For the text-containing cell, return its midpoint in [x, y] coordinate format. 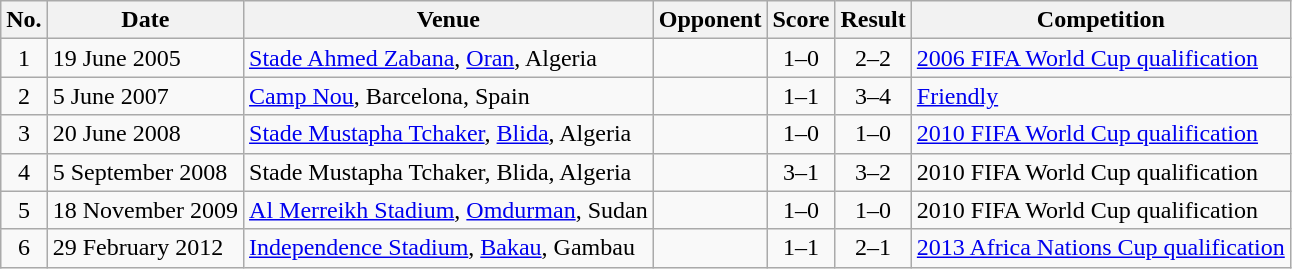
4 [24, 172]
Independence Stadium, Bakau, Gambau [449, 248]
6 [24, 248]
3 [24, 134]
2–2 [873, 58]
Al Merreikh Stadium, Omdurman, Sudan [449, 210]
5 June 2007 [145, 96]
Friendly [1100, 96]
3–4 [873, 96]
Venue [449, 20]
2–1 [873, 248]
Opponent [710, 20]
29 February 2012 [145, 248]
Score [801, 20]
Stade Ahmed Zabana, Oran, Algeria [449, 58]
5 [24, 210]
3–2 [873, 172]
No. [24, 20]
Date [145, 20]
20 June 2008 [145, 134]
18 November 2009 [145, 210]
2006 FIFA World Cup qualification [1100, 58]
Competition [1100, 20]
Camp Nou, Barcelona, Spain [449, 96]
Result [873, 20]
1 [24, 58]
2013 Africa Nations Cup qualification [1100, 248]
2 [24, 96]
3–1 [801, 172]
5 September 2008 [145, 172]
19 June 2005 [145, 58]
